Identify which cell holds the provided text, then report its (x, y) central coordinate. 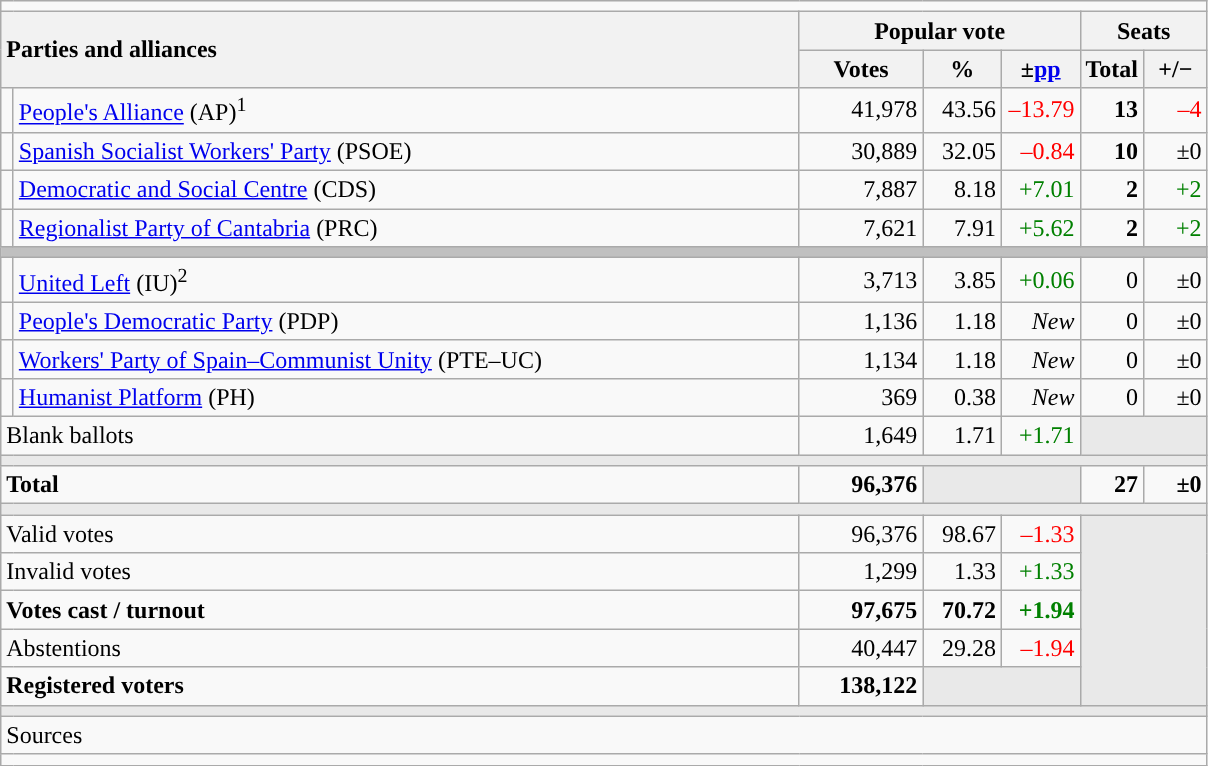
+0.06 (1040, 280)
1.33 (962, 572)
Regionalist Party of Cantabria (PRC) (406, 228)
7.91 (962, 228)
–4 (1176, 110)
Parties and alliances (400, 50)
7,621 (861, 228)
29.28 (962, 648)
+5.62 (1040, 228)
97,675 (861, 610)
Sources (604, 735)
1,136 (861, 321)
8.18 (962, 190)
Workers' Party of Spain–Communist Unity (PTE–UC) (406, 359)
Seats (1144, 31)
–1.94 (1040, 648)
Abstentions (400, 648)
People's Democratic Party (PDP) (406, 321)
Spanish Socialist Workers' Party (PSOE) (406, 151)
70.72 (962, 610)
Democratic and Social Centre (CDS) (406, 190)
40,447 (861, 648)
+1.94 (1040, 610)
United Left (IU)2 (406, 280)
Blank ballots (400, 435)
Humanist Platform (PH) (406, 397)
7,887 (861, 190)
+7.01 (1040, 190)
27 (1112, 485)
+1.33 (1040, 572)
30,889 (861, 151)
10 (1112, 151)
–0.84 (1040, 151)
+/− (1176, 69)
138,122 (861, 686)
Popular vote (940, 31)
±pp (1040, 69)
1,299 (861, 572)
Valid votes (400, 534)
1,134 (861, 359)
32.05 (962, 151)
1.71 (962, 435)
–1.33 (1040, 534)
1,649 (861, 435)
3.85 (962, 280)
People's Alliance (AP)1 (406, 110)
Votes cast / turnout (400, 610)
% (962, 69)
41,978 (861, 110)
98.67 (962, 534)
Registered voters (400, 686)
3,713 (861, 280)
369 (861, 397)
–13.79 (1040, 110)
+1.71 (1040, 435)
43.56 (962, 110)
Votes (861, 69)
Invalid votes (400, 572)
0.38 (962, 397)
13 (1112, 110)
